Extract the (X, Y) coordinate from the center of the cell holding the provided text.  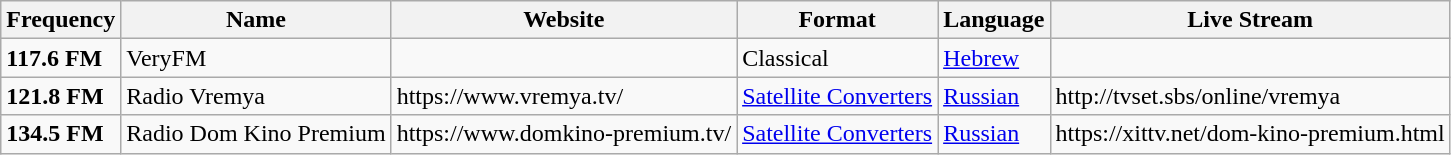
Radio Vremya (256, 96)
Frequency (61, 20)
Live Stream (1250, 20)
Website (564, 20)
https://www.domkino-premium.tv/ (564, 134)
134.5 FM (61, 134)
https://xittv.net/dom-kino-premium.html (1250, 134)
Name (256, 20)
Hebrew (994, 58)
117.6 FM (61, 58)
Language (994, 20)
https://www.vremya.tv/ (564, 96)
VeryFM (256, 58)
Radio Dom Kino Premium (256, 134)
http://tvset.sbs/online/vremya (1250, 96)
121.8 FM (61, 96)
Format (838, 20)
Classical (838, 58)
